Return the [X, Y] coordinate for the center point of the cell that contains the specified text.  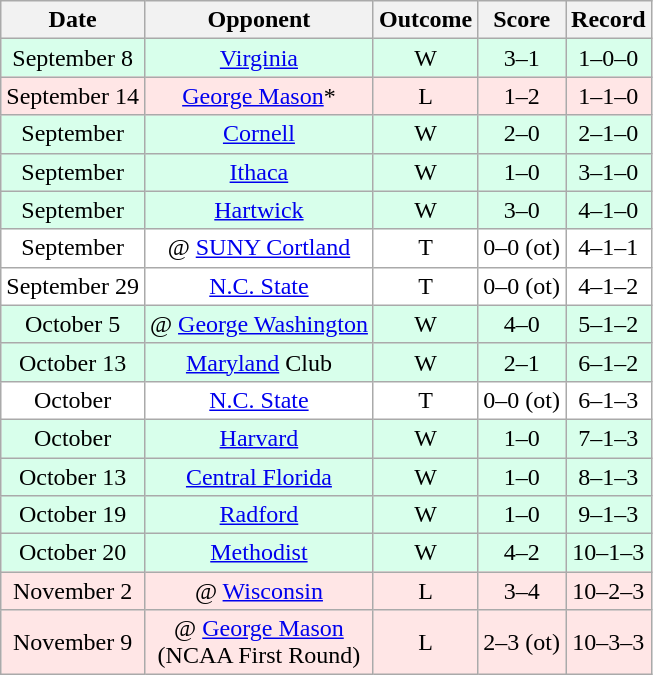
1–2 [522, 96]
Record [609, 20]
4–1–2 [609, 286]
@ George Washington [258, 324]
Ithaca [258, 172]
4–0 [522, 324]
3–4 [522, 591]
Date [73, 20]
4–1–0 [609, 210]
3–1 [522, 58]
@ SUNY Cortland [258, 248]
10–3–3 [609, 642]
4–2 [522, 553]
1–0–0 [609, 58]
8–1–3 [609, 477]
Outcome [425, 20]
2–1–0 [609, 134]
Harvard [258, 438]
November 2 [73, 591]
10–2–3 [609, 591]
@ George Mason (NCAA First Round) [258, 642]
2–1 [522, 362]
Virginia [258, 58]
7–1–3 [609, 438]
October 20 [73, 553]
5–1–2 [609, 324]
November 9 [73, 642]
2–0 [522, 134]
September 29 [73, 286]
6–1–3 [609, 400]
Radford [258, 515]
2–3 (ot) [522, 642]
4–1–1 [609, 248]
Hartwick [258, 210]
6–1–2 [609, 362]
10–1–3 [609, 553]
Score [522, 20]
George Mason* [258, 96]
1–1–0 [609, 96]
9–1–3 [609, 515]
October 5 [73, 324]
3–0 [522, 210]
@ Wisconsin [258, 591]
Central Florida [258, 477]
October 19 [73, 515]
Maryland Club [258, 362]
Opponent [258, 20]
3–1–0 [609, 172]
Methodist [258, 553]
September 8 [73, 58]
Cornell [258, 134]
September 14 [73, 96]
